Scan for the cell matching the given text and deliver its (x, y) coordinate at center. 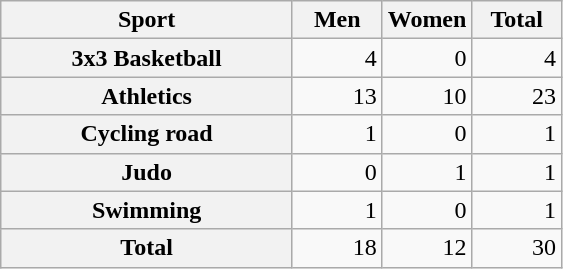
Athletics (147, 96)
Judo (147, 172)
3x3 Basketball (147, 58)
10 (427, 96)
Swimming (147, 210)
12 (427, 248)
18 (337, 248)
Sport (147, 20)
Men (337, 20)
23 (517, 96)
30 (517, 248)
Cycling road (147, 134)
13 (337, 96)
Women (427, 20)
